Return the [x, y] coordinate for the center point of the cell that contains the specified text.  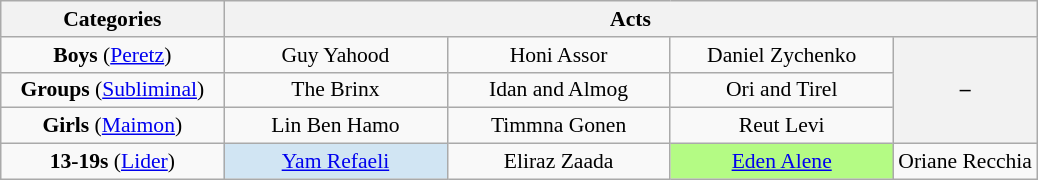
Eden Alene [782, 162]
Girls (Maimon) [112, 126]
Honi Assor [558, 55]
Boys (Peretz) [112, 55]
Guy Yahood [336, 55]
Categories [112, 19]
Oriane Recchia [965, 162]
Eliraz Zaada [558, 162]
– [965, 90]
13-19s (Lider) [112, 162]
Groups (Subliminal) [112, 90]
Timmna Gonen [558, 126]
Daniel Zychenko [782, 55]
The Brinx [336, 90]
Acts [630, 19]
Ori and Tirel [782, 90]
Yam Refaeli [336, 162]
Lin Ben Hamo [336, 126]
Idan and Almog [558, 90]
Reut Levi [782, 126]
